Find where the given text appears and provide that cell's center as [x, y] coordinate. 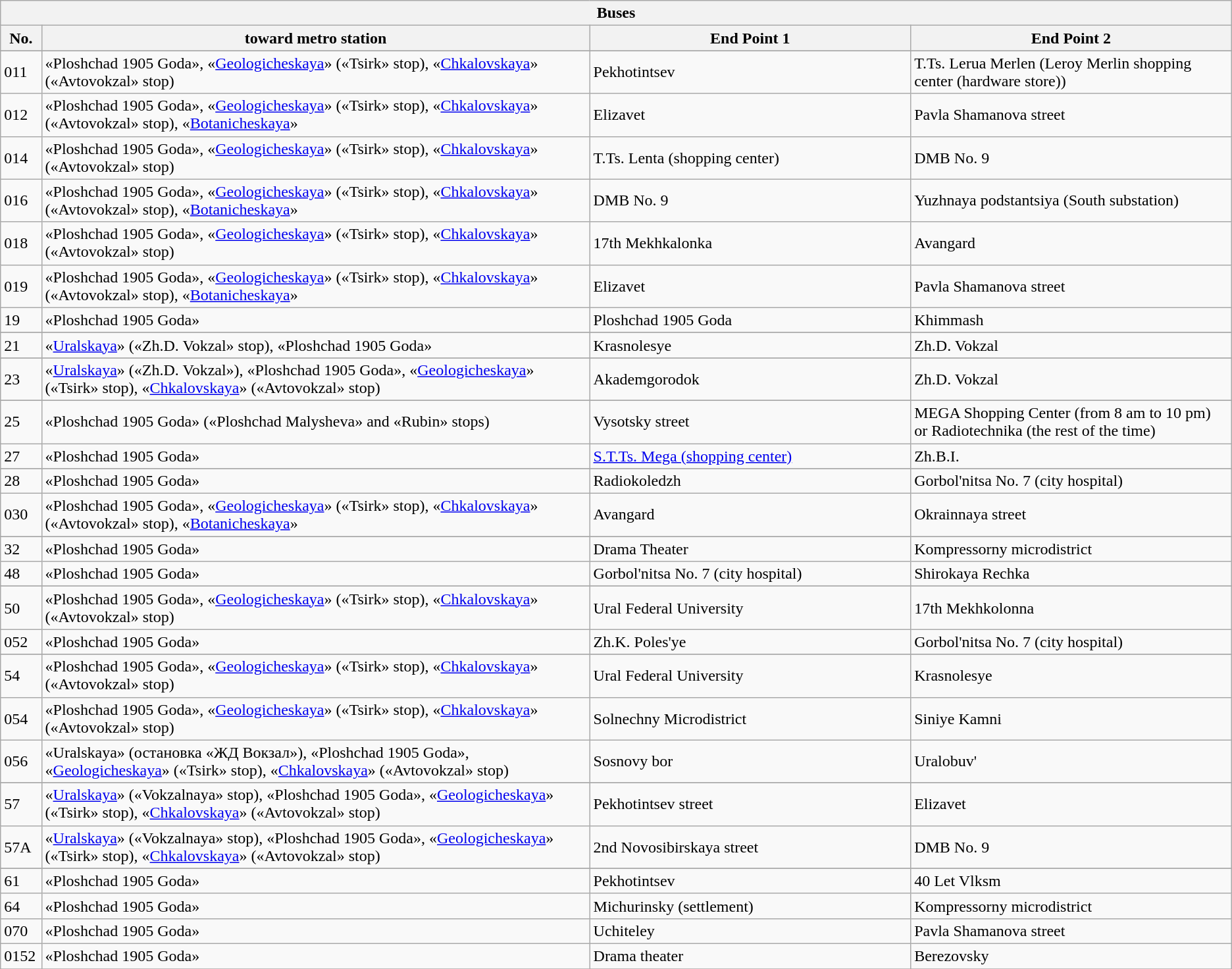
Buses [616, 13]
End Point 2 [1071, 38]
«Ploshchad 1905 Goda» («Ploshchad Malysheva» and «Rubin» stops) [316, 421]
64 [21, 906]
23 [21, 379]
Uralobuv' [1071, 761]
Ploshchad 1905 Goda [750, 320]
61 [21, 881]
«Uralskaya» (остановка «ЖД Вокзал»), «Ploshchad 1905 Goda», «Geologicheskaya» («Tsirk» stop), «Chkalovskaya» («Avtovokzal» stop) [316, 761]
Drama Theater [750, 549]
S.T.Ts. Mega (shopping center) [750, 456]
17th Mekhkalonka [750, 244]
48 [21, 574]
57 [21, 804]
«Uralskaya» («Zh.D. Vokzal»), «Ploshchad 1905 Goda», «Geologicheskaya» («Tsirk» stop), «Chkalovskaya» («Avtovokzal» stop) [316, 379]
Uchiteley [750, 931]
018 [21, 244]
toward metro station [316, 38]
0152 [21, 956]
011 [21, 72]
Shirokaya Rechka [1071, 574]
25 [21, 421]
052 [21, 642]
070 [21, 931]
012 [21, 115]
17th Mekhkolonna [1071, 608]
Khimmash [1071, 320]
Vysotsky street [750, 421]
32 [21, 549]
28 [21, 481]
40 Let Vlksm [1071, 881]
«Uralskaya» («Zh.D. Vokzal» stop), «Ploshchad 1905 Goda» [316, 345]
Berezovsky [1071, 956]
Yuzhnaya podstantsiya (South substation) [1071, 200]
Zh.K. Poles'ye [750, 642]
End Point 1 [750, 38]
019 [21, 286]
054 [21, 719]
Siniye Kamni [1071, 719]
056 [21, 761]
Sosnovy bor [750, 761]
T.Ts. Lenta (shopping center) [750, 158]
54 [21, 675]
No. [21, 38]
19 [21, 320]
Michurinsky (settlement) [750, 906]
MEGA Shopping Center (from 8 am to 10 pm) or Radiotechnika (the rest of the time) [1071, 421]
Pekhotintsev street [750, 804]
50 [21, 608]
57А [21, 847]
2nd Novosibirskaya street [750, 847]
27 [21, 456]
Zh.B.I. [1071, 456]
21 [21, 345]
014 [21, 158]
016 [21, 200]
Solnechny Microdistrict [750, 719]
030 [21, 515]
Drama theater [750, 956]
Radiokoledzh [750, 481]
Okrainnaya street [1071, 515]
Akademgorodok [750, 379]
T.Ts. Lerua Merlen (Leroy Merlin shopping center (hardware store)) [1071, 72]
